Locate the cell with the specified text and output its [X, Y] center coordinate. 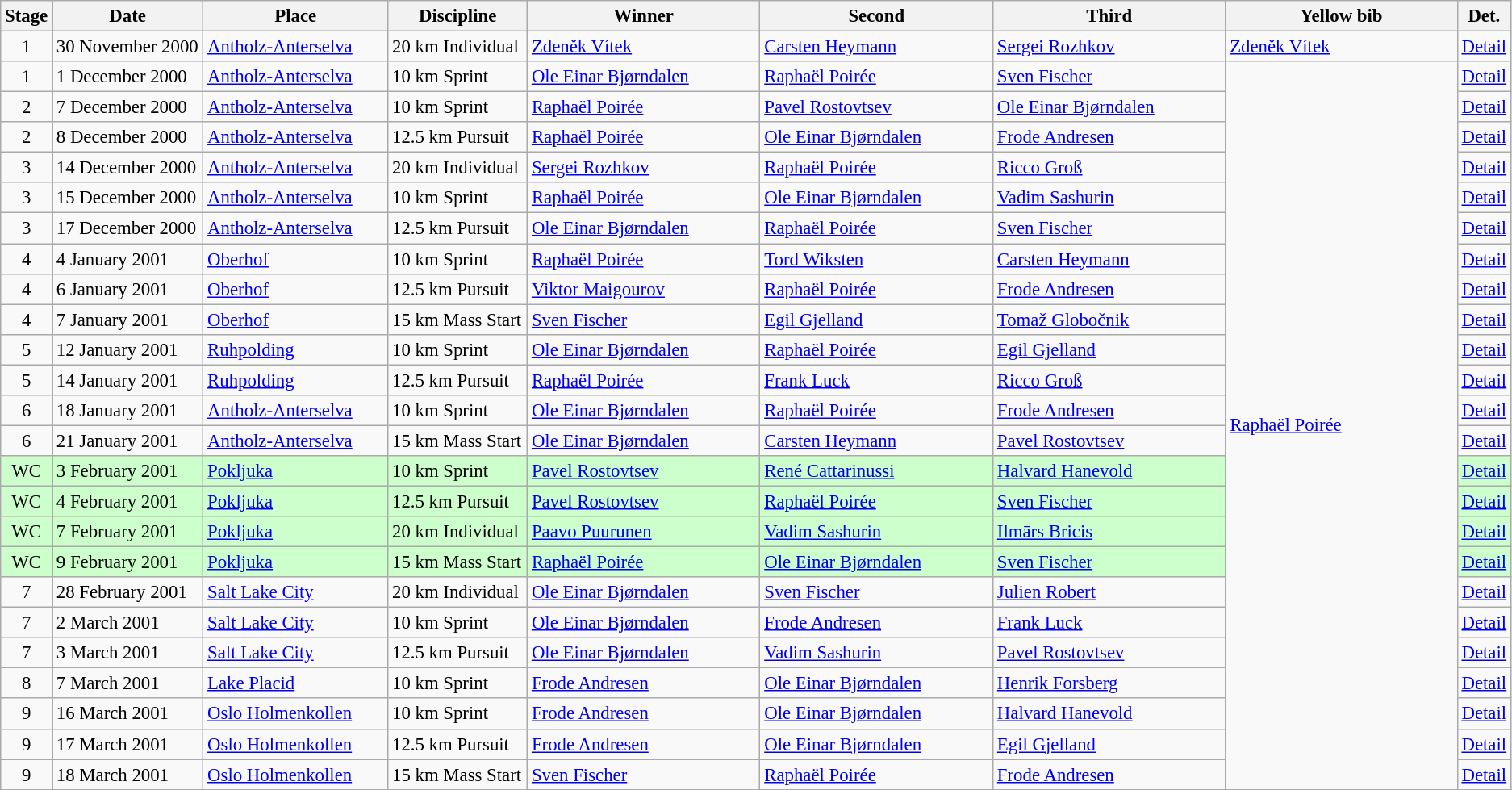
Tord Wiksten [876, 259]
3 March 2001 [127, 653]
Tomaž Globočnik [1109, 320]
6 January 2001 [127, 289]
Second [876, 16]
1 December 2000 [127, 77]
7 February 2001 [127, 532]
17 December 2000 [127, 228]
Place [295, 16]
7 January 2001 [127, 320]
Third [1109, 16]
8 [27, 683]
14 December 2000 [127, 168]
Paavo Puurunen [644, 532]
4 February 2001 [127, 501]
Ilmārs Bricis [1109, 532]
12 January 2001 [127, 349]
14 January 2001 [127, 380]
Det. [1484, 16]
René Cattarinussi [876, 471]
Yellow bib [1341, 16]
Julien Robert [1109, 592]
Winner [644, 16]
16 March 2001 [127, 714]
Discipline [458, 16]
7 December 2000 [127, 107]
Stage [27, 16]
9 February 2001 [127, 562]
28 February 2001 [127, 592]
2 March 2001 [127, 623]
4 January 2001 [127, 259]
Henrik Forsberg [1109, 683]
18 March 2001 [127, 775]
17 March 2001 [127, 744]
Date [127, 16]
21 January 2001 [127, 441]
Viktor Maigourov [644, 289]
30 November 2000 [127, 47]
Lake Placid [295, 683]
7 March 2001 [127, 683]
18 January 2001 [127, 411]
8 December 2000 [127, 137]
15 December 2000 [127, 198]
3 February 2001 [127, 471]
